Extract the [X, Y] coordinate from the center of the cell holding the provided text.  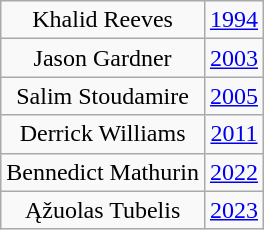
2003 [234, 58]
Ąžuolas Tubelis [103, 210]
Salim Stoudamire [103, 96]
2023 [234, 210]
Khalid Reeves [103, 20]
1994 [234, 20]
2011 [234, 134]
Jason Gardner [103, 58]
2022 [234, 172]
2005 [234, 96]
Bennedict Mathurin [103, 172]
Derrick Williams [103, 134]
